Provide the (X, Y) coordinate of the cell's center where the given text is located.  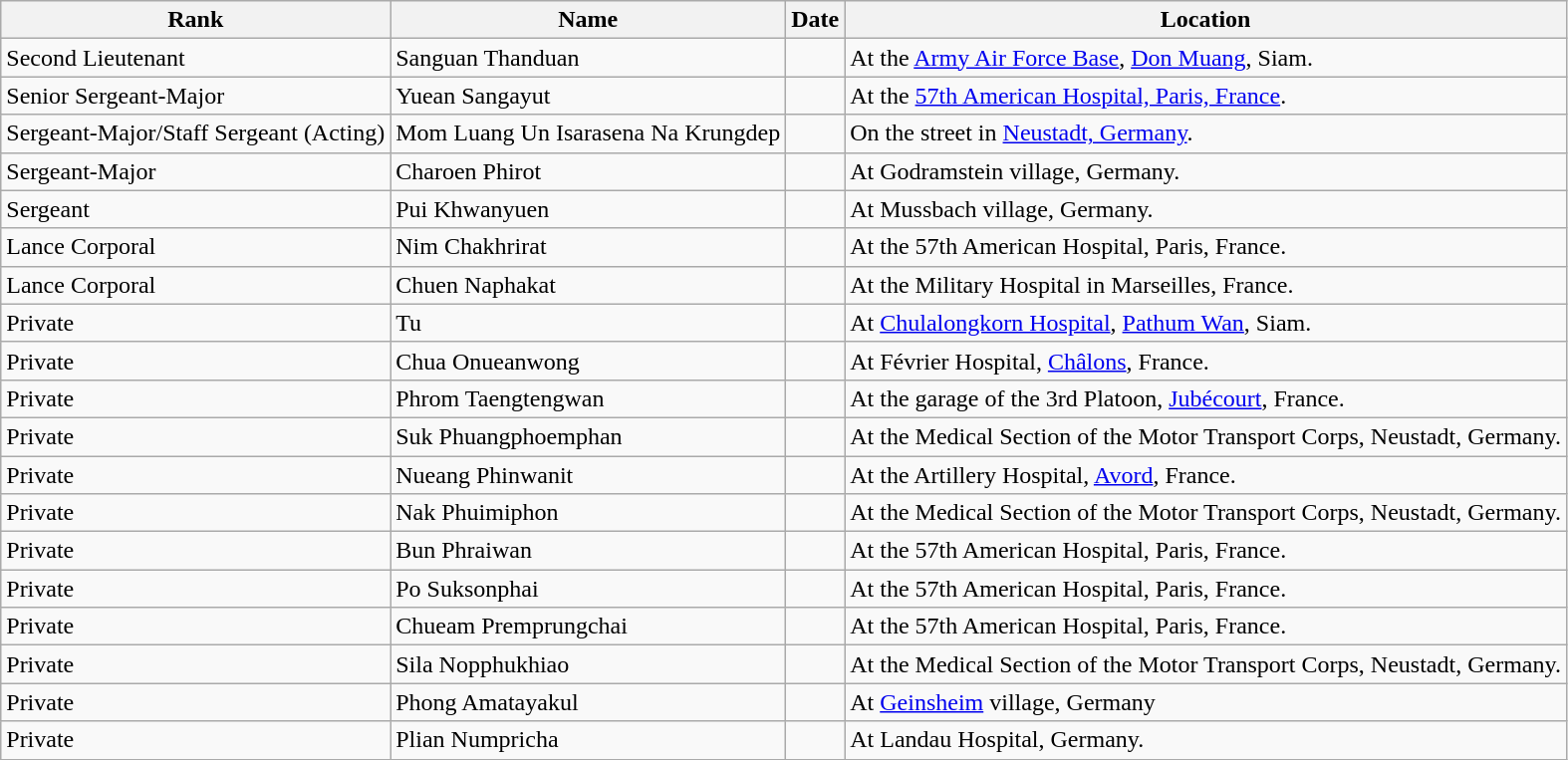
Bun Phraiwan (588, 551)
Suk Phuangphoemphan (588, 436)
Sila Nopphukhiao (588, 664)
Phong Amatayakul (588, 702)
Chueam Premprungchai (588, 627)
At the Army Air Force Base, Don Muang, Siam. (1205, 58)
Plian Numpricha (588, 740)
Location (1205, 20)
At Chulalongkorn Hospital, Pathum Wan, Siam. (1205, 323)
Name (588, 20)
At Godramstein village, Germany. (1205, 171)
Senior Sergeant-Major (195, 96)
Phrom Taengtengwan (588, 398)
At Mussbach village, Germany. (1205, 209)
Sergeant (195, 209)
On the street in Neustadt, Germany. (1205, 133)
Chua Onueanwong (588, 361)
At the Artillery Hospital, Avord, France. (1205, 475)
Nim Chakhrirat (588, 247)
Date (815, 20)
At the Military Hospital in Marseilles, France. (1205, 285)
Tu (588, 323)
Charoen Phirot (588, 171)
Sergeant-Major (195, 171)
Mom Luang Un Isarasena Na Krungdep (588, 133)
Chuen Naphakat (588, 285)
Sergeant-Major/Staff Sergeant (Acting) (195, 133)
Rank (195, 20)
Po Suksonphai (588, 589)
Nak Phuimiphon (588, 513)
At Geinsheim village, Germany (1205, 702)
Yuean Sangayut (588, 96)
Sanguan Thanduan (588, 58)
At the garage of the 3rd Platoon, Jubécourt, France. (1205, 398)
Nueang Phinwanit (588, 475)
Second Lieutenant (195, 58)
Pui Khwanyuen (588, 209)
At Février Hospital, Châlons, France. (1205, 361)
At Landau Hospital, Germany. (1205, 740)
